Find where the given text appears and provide that cell's center as [X, Y] coordinate. 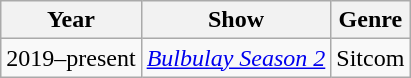
Genre [370, 20]
Year [71, 20]
2019–present [71, 58]
Show [236, 20]
Bulbulay Season 2 [236, 58]
Sitcom [370, 58]
